Output the [x, y] coordinate of the center of the cell containing the given text.  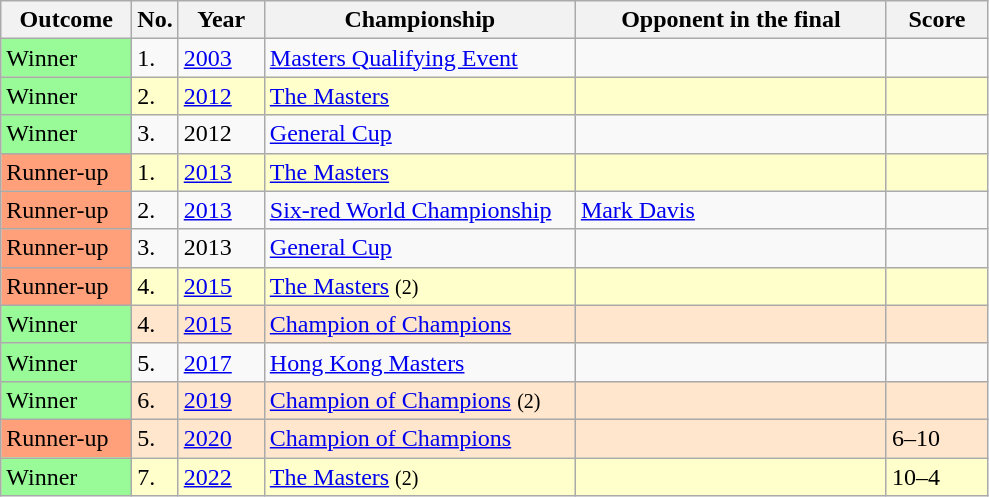
6. [155, 400]
Mark Davis [730, 210]
Hong Kong Masters [420, 362]
2019 [221, 400]
7. [155, 477]
2020 [221, 438]
No. [155, 20]
2017 [221, 362]
2022 [221, 477]
Year [221, 20]
Score [936, 20]
6–10 [936, 438]
Championship [420, 20]
Masters Qualifying Event [420, 58]
Champion of Champions (2) [420, 400]
Six-red World Championship [420, 210]
10–4 [936, 477]
Outcome [66, 20]
2003 [221, 58]
Opponent in the final [730, 20]
